For the text-containing cell, return its midpoint in (x, y) coordinate format. 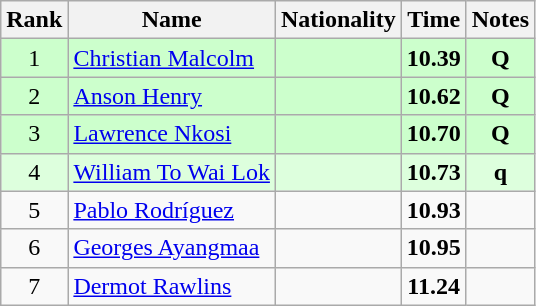
Georges Ayangmaa (172, 248)
10.73 (434, 172)
5 (34, 210)
Lawrence Nkosi (172, 134)
Christian Malcolm (172, 58)
Pablo Rodríguez (172, 210)
10.95 (434, 248)
Time (434, 20)
7 (34, 286)
q (500, 172)
William To Wai Lok (172, 172)
10.70 (434, 134)
4 (34, 172)
1 (34, 58)
2 (34, 96)
10.62 (434, 96)
11.24 (434, 286)
Notes (500, 20)
Dermot Rawlins (172, 286)
Rank (34, 20)
Nationality (338, 20)
10.39 (434, 58)
Name (172, 20)
6 (34, 248)
3 (34, 134)
Anson Henry (172, 96)
10.93 (434, 210)
